For the text-containing cell, return its midpoint in (x, y) coordinate format. 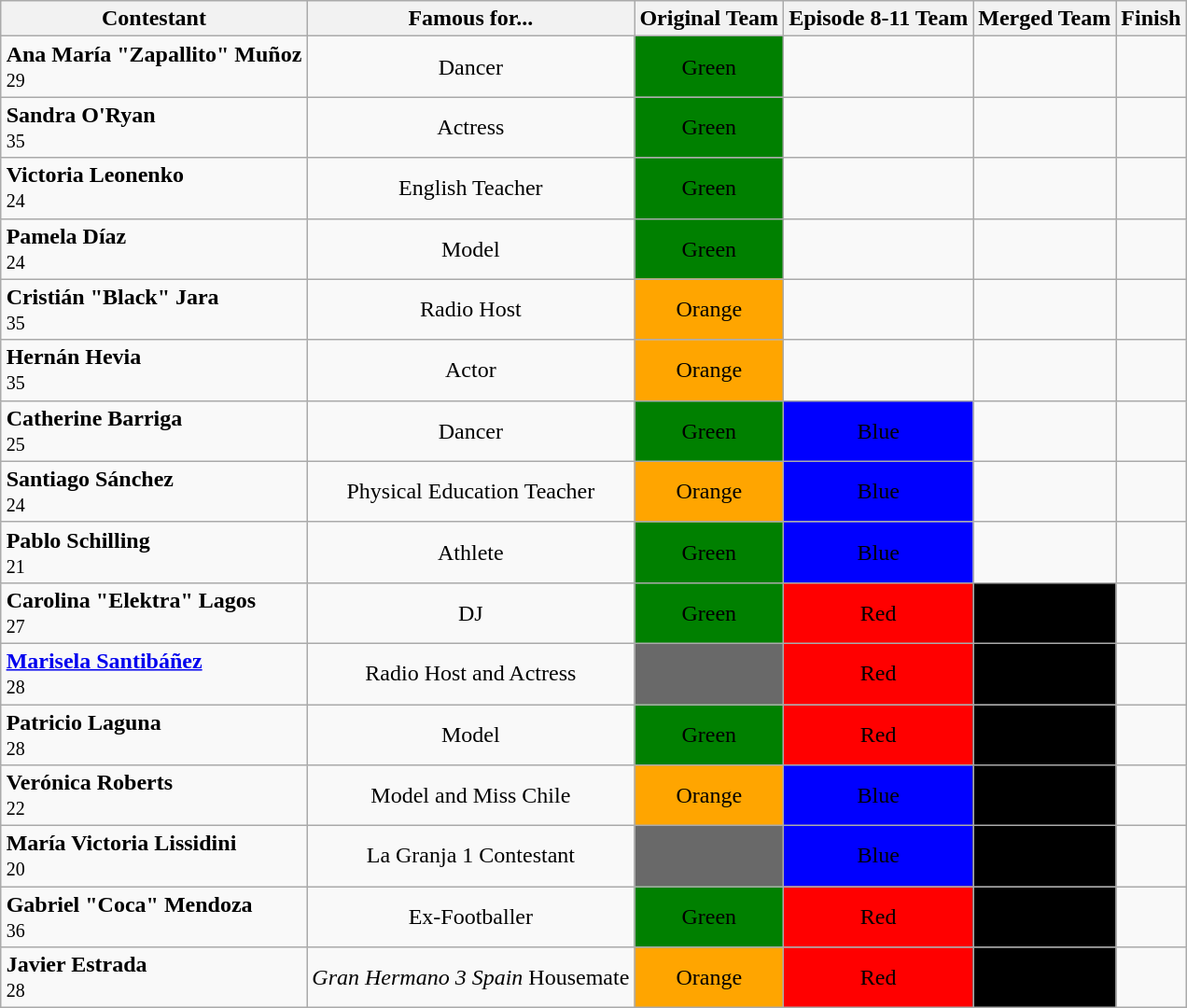
Radio Host (470, 310)
Actor (470, 370)
Famous for... (470, 19)
Ex-Footballer (470, 917)
Actress (470, 127)
Marisela Santibáñez28 (154, 674)
Catherine Barriga25 (154, 431)
Javier Estrada28 (154, 978)
Physical Education Teacher (470, 491)
Contestant (154, 19)
Patricio Laguna28 (154, 734)
Gran Hermano 3 Spain Housemate (470, 978)
Pamela Díaz24 (154, 248)
Hernán Hevia35 (154, 370)
Athlete (470, 553)
Sandra O'Ryan35 (154, 127)
Finish (1152, 19)
Verónica Roberts22 (154, 795)
Merged Team (1045, 19)
Gabriel "Coca" Mendoza36 (154, 917)
Original Team (709, 19)
Model and Miss Chile (470, 795)
Episode 8-11 Team (879, 19)
Pablo Schilling21 (154, 553)
Santiago Sánchez24 (154, 491)
Ana María "Zapallito" Muñoz29 (154, 67)
La Granja 1 Contestant (470, 857)
Cristián "Black" Jara35 (154, 310)
Carolina "Elektra" Lagos27 (154, 612)
Radio Host and Actress (470, 674)
Victoria Leonenko24 (154, 189)
English Teacher (470, 189)
DJ (470, 612)
María Victoria Lissidini20 (154, 857)
